Determine the (x, y) coordinate at the center of the cell enclosing the given text.  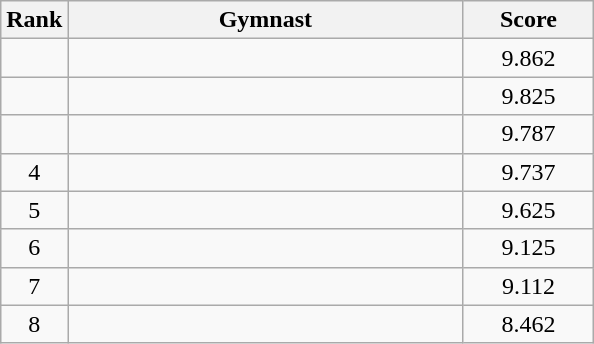
9.862 (528, 58)
9.125 (528, 248)
8.462 (528, 324)
Gymnast (266, 20)
8 (34, 324)
6 (34, 248)
5 (34, 210)
4 (34, 172)
Rank (34, 20)
9.825 (528, 96)
7 (34, 286)
9.737 (528, 172)
9.787 (528, 134)
9.112 (528, 286)
9.625 (528, 210)
Score (528, 20)
